Extract the (x, y) coordinate from the center of the cell holding the provided text.  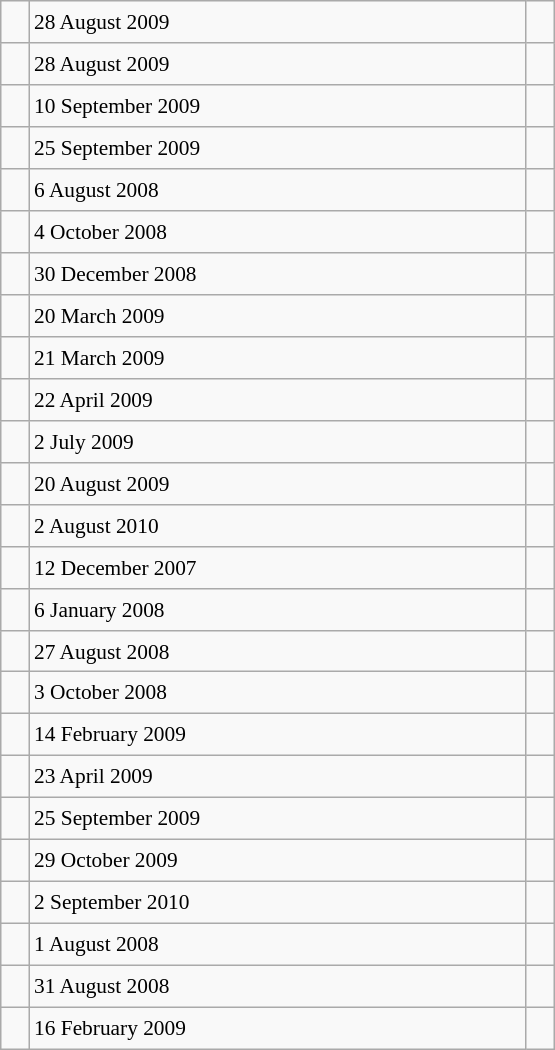
20 August 2009 (278, 483)
6 August 2008 (278, 190)
2 July 2009 (278, 441)
20 March 2009 (278, 316)
2 August 2010 (278, 525)
10 September 2009 (278, 106)
22 April 2009 (278, 399)
23 April 2009 (278, 777)
16 February 2009 (278, 1028)
3 October 2008 (278, 693)
6 January 2008 (278, 609)
14 February 2009 (278, 735)
31 August 2008 (278, 986)
29 October 2009 (278, 861)
2 September 2010 (278, 903)
4 October 2008 (278, 232)
27 August 2008 (278, 651)
12 December 2007 (278, 567)
21 March 2009 (278, 358)
30 December 2008 (278, 274)
1 August 2008 (278, 945)
